Determine the (x, y) coordinate at the center of the cell enclosing the given text.  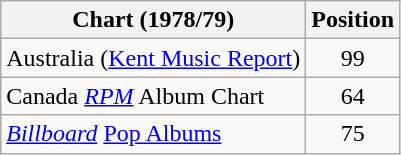
Australia (Kent Music Report) (154, 58)
64 (353, 96)
Billboard Pop Albums (154, 134)
99 (353, 58)
Canada RPM Album Chart (154, 96)
Chart (1978/79) (154, 20)
75 (353, 134)
Position (353, 20)
